Capture the cell that displays the provided text and extract its (X, Y) central coordinate. 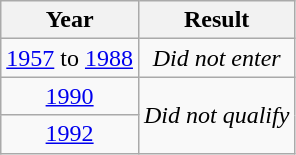
1992 (70, 134)
1990 (70, 96)
Year (70, 20)
Did not enter (216, 58)
Did not qualify (216, 115)
Result (216, 20)
1957 to 1988 (70, 58)
